Extract the [x, y] coordinate from the center of the cell holding the provided text.  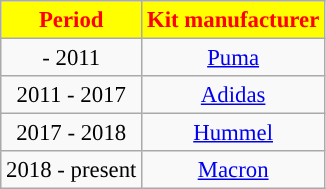
Hummel [234, 133]
2011 - 2017 [72, 95]
- 2011 [72, 58]
2018 - present [72, 170]
Puma [234, 58]
Macron [234, 170]
Period [72, 20]
Kit manufacturer [234, 20]
2017 - 2018 [72, 133]
Adidas [234, 95]
